Return (X, Y) of the center of cell containing provided text 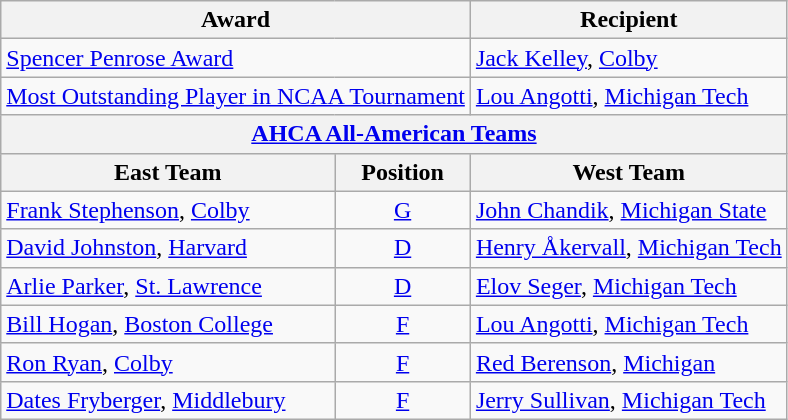
Jerry Sullivan, Michigan Tech (628, 400)
Award (236, 20)
Frank Stephenson, Colby (168, 210)
Jack Kelley, Colby (628, 58)
Spencer Penrose Award (236, 58)
Elov Seger, Michigan Tech (628, 286)
East Team (168, 172)
AHCA All-American Teams (394, 134)
Most Outstanding Player in NCAA Tournament (236, 96)
David Johnston, Harvard (168, 248)
John Chandik, Michigan State (628, 210)
Red Berenson, Michigan (628, 362)
West Team (628, 172)
Recipient (628, 20)
Henry Åkervall, Michigan Tech (628, 248)
Dates Fryberger, Middlebury (168, 400)
Arlie Parker, St. Lawrence (168, 286)
Position (403, 172)
G (403, 210)
Ron Ryan, Colby (168, 362)
Bill Hogan, Boston College (168, 324)
